Capture the cell that displays the provided text and extract its [X, Y] central coordinate. 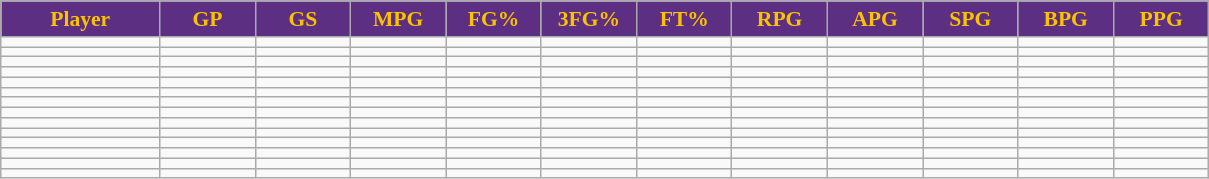
FG% [494, 19]
RPG [780, 19]
PPG [1161, 19]
FT% [684, 19]
3FG% [588, 19]
GS [302, 19]
Player [80, 19]
BPG [1066, 19]
APG [874, 19]
GP [208, 19]
SPG [970, 19]
MPG [398, 19]
